Determine the (X, Y) coordinate at the center of the cell enclosing the given text.  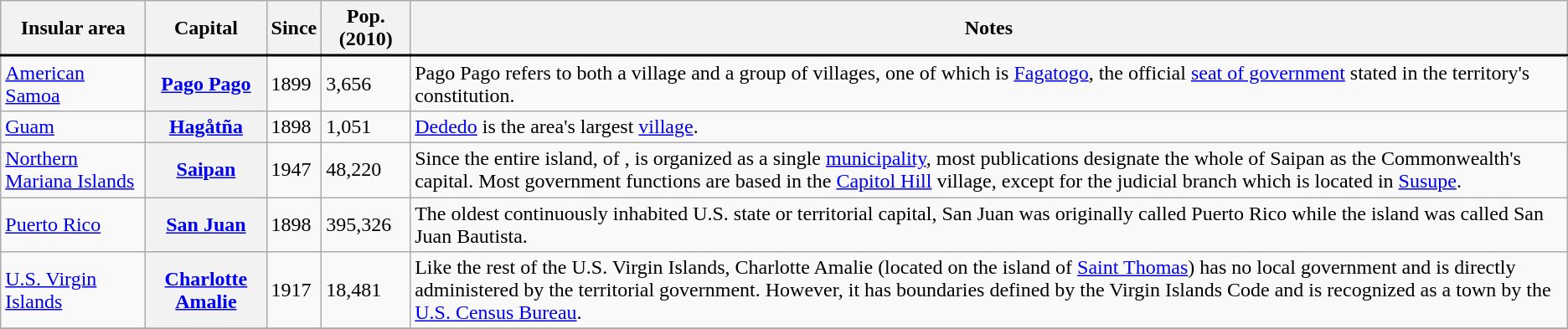
San Juan (206, 224)
Pop. (2010) (366, 28)
Northern Mariana Islands (74, 169)
Charlotte Amalie (206, 290)
Puerto Rico (74, 224)
Guam (74, 126)
Hagåtña (206, 126)
Since (294, 28)
Notes (989, 28)
1917 (294, 290)
1,051 (366, 126)
Saipan (206, 169)
Insular area (74, 28)
American Samoa (74, 84)
Capital (206, 28)
Dededo is the area's largest village. (989, 126)
1899 (294, 84)
U.S. Virgin Islands (74, 290)
3,656 (366, 84)
48,220 (366, 169)
395,326 (366, 224)
18,481 (366, 290)
Pago Pago (206, 84)
1947 (294, 169)
